Locate the cell with the specified text and output its (x, y) center coordinate. 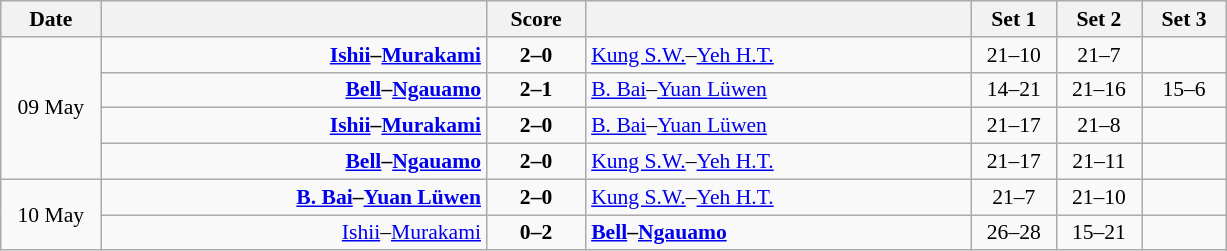
21–8 (1098, 126)
21–11 (1098, 162)
Score (536, 19)
15–6 (1184, 90)
09 May (51, 108)
10 May (51, 214)
14–21 (1014, 90)
2–1 (536, 90)
0–2 (536, 233)
26–28 (1014, 233)
Set 2 (1098, 19)
Date (51, 19)
15–21 (1098, 233)
Set 3 (1184, 19)
21–16 (1098, 90)
Set 1 (1014, 19)
